Provide the (x, y) coordinate of the cell's center where the given text is located.  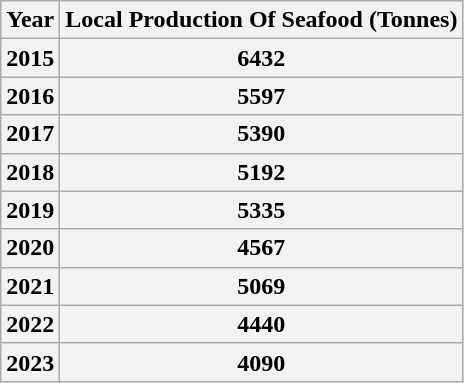
5192 (262, 172)
2019 (30, 210)
4567 (262, 248)
5335 (262, 210)
6432 (262, 58)
2018 (30, 172)
4090 (262, 362)
Local Production Of Seafood (Tonnes) (262, 20)
5597 (262, 96)
4440 (262, 324)
2021 (30, 286)
Year (30, 20)
2022 (30, 324)
5069 (262, 286)
2016 (30, 96)
2017 (30, 134)
2023 (30, 362)
2015 (30, 58)
2020 (30, 248)
5390 (262, 134)
